From the cell containing the given text, extract its center point as (X, Y) coordinate. 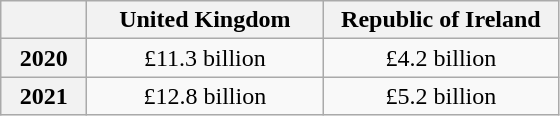
2021 (44, 96)
2020 (44, 58)
United Kingdom (205, 20)
£12.8 billion (205, 96)
Republic of Ireland (441, 20)
£5.2 billion (441, 96)
£4.2 billion (441, 58)
£11.3 billion (205, 58)
